Capture the cell that displays the provided text and extract its (X, Y) central coordinate. 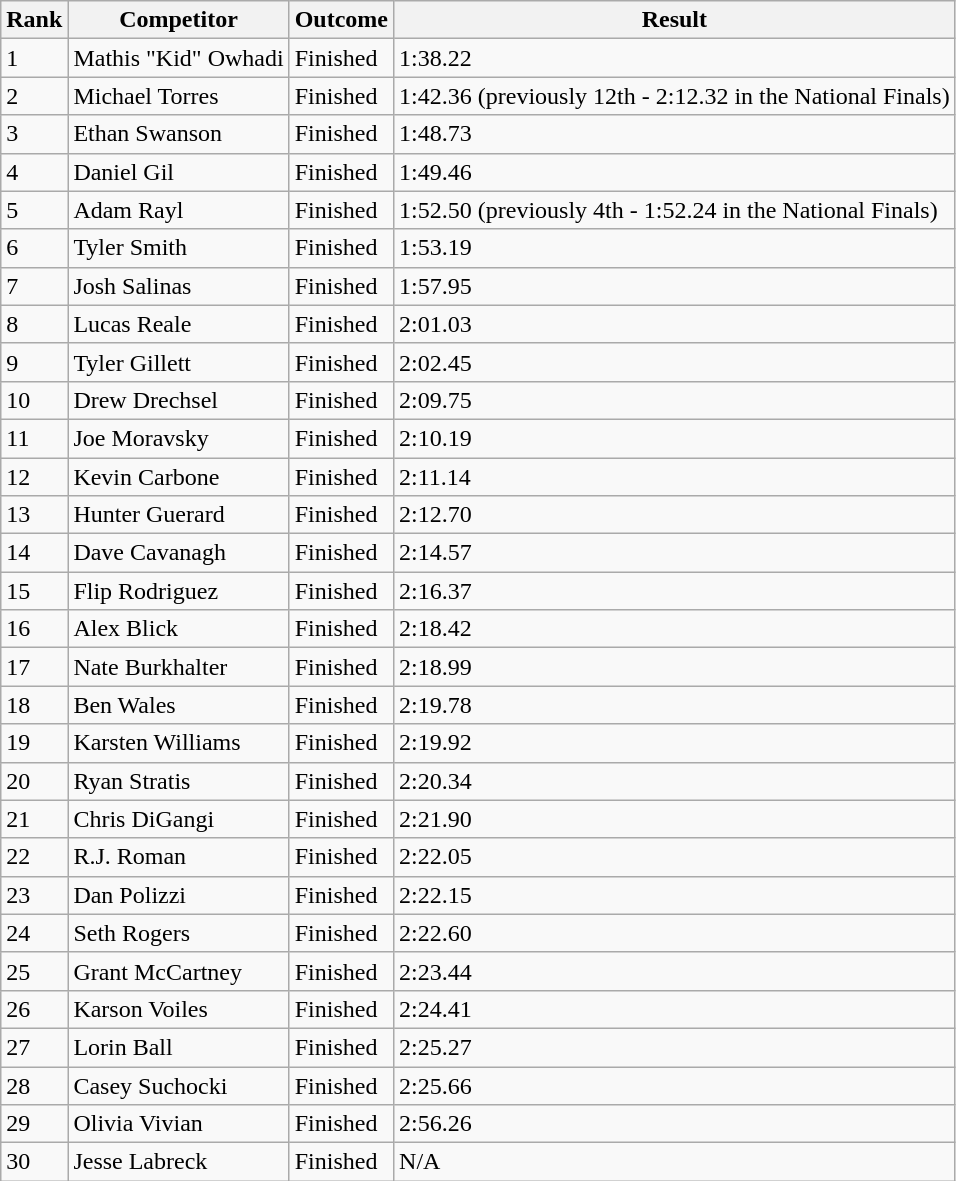
Jesse Labreck (178, 1162)
19 (34, 743)
Mathis "Kid" Owhadi (178, 58)
2:20.34 (675, 781)
2:12.70 (675, 515)
2:16.37 (675, 591)
Ethan Swanson (178, 134)
Nate Burkhalter (178, 667)
Lorin Ball (178, 1047)
2:25.27 (675, 1047)
16 (34, 629)
Dan Polizzi (178, 895)
2:11.14 (675, 477)
2:19.92 (675, 743)
1:49.46 (675, 172)
Chris DiGangi (178, 819)
Daniel Gil (178, 172)
2:10.19 (675, 438)
Dave Cavanagh (178, 553)
2:09.75 (675, 400)
24 (34, 933)
Josh Salinas (178, 286)
1:42.36 (previously 12th - 2:12.32 in the National Finals) (675, 96)
12 (34, 477)
2:18.42 (675, 629)
29 (34, 1124)
Adam Rayl (178, 210)
Hunter Guerard (178, 515)
Seth Rogers (178, 933)
7 (34, 286)
28 (34, 1085)
26 (34, 1009)
20 (34, 781)
2:23.44 (675, 971)
2:01.03 (675, 324)
Tyler Smith (178, 248)
2:22.60 (675, 933)
R.J. Roman (178, 857)
3 (34, 134)
21 (34, 819)
27 (34, 1047)
2:19.78 (675, 705)
23 (34, 895)
2:22.15 (675, 895)
1:52.50 (previously 4th - 1:52.24 in the National Finals) (675, 210)
Result (675, 20)
1:48.73 (675, 134)
30 (34, 1162)
1:57.95 (675, 286)
2:21.90 (675, 819)
4 (34, 172)
N/A (675, 1162)
1 (34, 58)
10 (34, 400)
2:18.99 (675, 667)
Ben Wales (178, 705)
2:24.41 (675, 1009)
13 (34, 515)
18 (34, 705)
2:22.05 (675, 857)
Flip Rodriguez (178, 591)
6 (34, 248)
Grant McCartney (178, 971)
11 (34, 438)
15 (34, 591)
Kevin Carbone (178, 477)
Alex Blick (178, 629)
8 (34, 324)
Karson Voiles (178, 1009)
Competitor (178, 20)
Olivia Vivian (178, 1124)
2:25.66 (675, 1085)
2:14.57 (675, 553)
1:53.19 (675, 248)
1:38.22 (675, 58)
25 (34, 971)
Joe Moravsky (178, 438)
Outcome (341, 20)
2:56.26 (675, 1124)
Rank (34, 20)
22 (34, 857)
Casey Suchocki (178, 1085)
Karsten Williams (178, 743)
Tyler Gillett (178, 362)
Michael Torres (178, 96)
14 (34, 553)
2 (34, 96)
2:02.45 (675, 362)
Ryan Stratis (178, 781)
5 (34, 210)
17 (34, 667)
Drew Drechsel (178, 400)
Lucas Reale (178, 324)
9 (34, 362)
